Extract the [x, y] coordinate from the center of the cell holding the provided text.  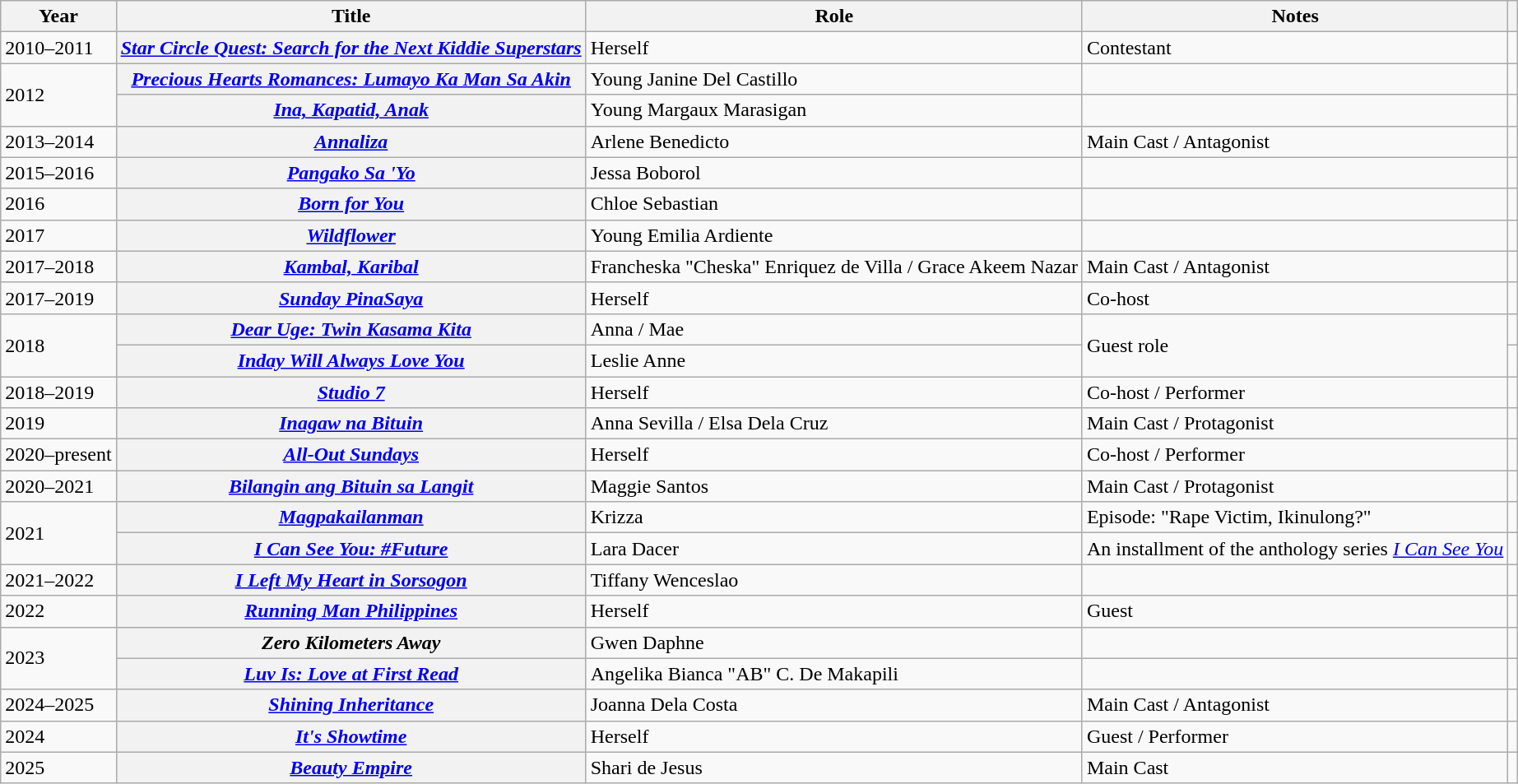
Shining Inheritance [350, 705]
Title [350, 16]
Co-host [1295, 298]
Annaliza [350, 141]
It's Showtime [350, 736]
Role [834, 16]
I Left My Heart in Sorsogon [350, 580]
2010–2011 [58, 48]
2024–2025 [58, 705]
Episode: "Rape Victim, Ikinulong?" [1295, 517]
Angelika Bianca "AB" C. De Makapili [834, 674]
Studio 7 [350, 392]
2018 [58, 345]
Inday Will Always Love You [350, 360]
Tiffany Wenceslao [834, 580]
Pangako Sa 'Yo [350, 173]
Arlene Benedicto [834, 141]
Maggie Santos [834, 486]
2020–2021 [58, 486]
Running Man Philippines [350, 611]
Year [58, 16]
Young Janine Del Castillo [834, 79]
2021 [58, 533]
2021–2022 [58, 580]
Ina, Kapatid, Anak [350, 110]
2023 [58, 658]
2022 [58, 611]
An installment of the anthology series I Can See You [1295, 549]
Jessa Boborol [834, 173]
Beauty Empire [350, 768]
Guest / Performer [1295, 736]
Star Circle Quest: Search for the Next Kiddie Superstars [350, 48]
2017–2019 [58, 298]
Dear Uge: Twin Kasama Kita [350, 329]
2024 [58, 736]
Guest role [1295, 345]
Kambal, Karibal [350, 267]
2025 [58, 768]
Main Cast [1295, 768]
2013–2014 [58, 141]
Leslie Anne [834, 360]
Chloe Sebastian [834, 204]
Shari de Jesus [834, 768]
2012 [58, 95]
Guest [1295, 611]
Sunday PinaSaya [350, 298]
Bilangin ang Bituin sa Langit [350, 486]
Francheska "Cheska" Enriquez de Villa / Grace Akeem Nazar [834, 267]
2016 [58, 204]
All-Out Sundays [350, 455]
2017 [58, 235]
Luv Is: Love at First Read [350, 674]
2019 [58, 424]
Anna Sevilla / Elsa Dela Cruz [834, 424]
Joanna Dela Costa [834, 705]
Gwen Daphne [834, 643]
2015–2016 [58, 173]
2017–2018 [58, 267]
Wildflower [350, 235]
Magpakailanman [350, 517]
I Can See You: #Future [350, 549]
Born for You [350, 204]
Young Margaux Marasigan [834, 110]
Young Emilia Ardiente [834, 235]
Notes [1295, 16]
Krizza [834, 517]
Contestant [1295, 48]
2018–2019 [58, 392]
Zero Kilometers Away [350, 643]
Precious Hearts Romances: Lumayo Ka Man Sa Akin [350, 79]
Inagaw na Bituin [350, 424]
2020–present [58, 455]
Anna / Mae [834, 329]
Lara Dacer [834, 549]
